Identify which cell holds the provided text, then report its (x, y) central coordinate. 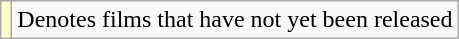
Denotes films that have not yet been released (235, 20)
